Determine the [x, y] coordinate at the center of the cell enclosing the given text.  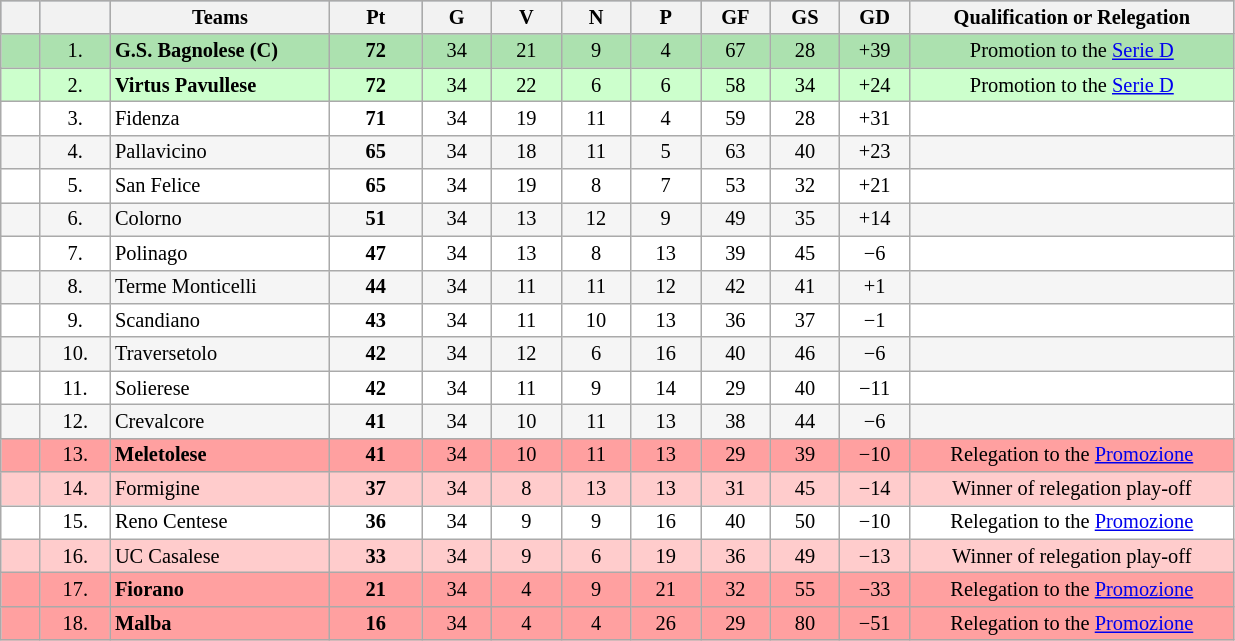
43 [376, 320]
San Felice [220, 186]
Traversetolo [220, 354]
67 [735, 51]
59 [735, 118]
−51 [875, 623]
Colorno [220, 219]
71 [376, 118]
47 [376, 253]
Polinago [220, 253]
55 [805, 589]
12. [75, 421]
26 [666, 623]
51 [376, 219]
Formigine [220, 489]
31 [735, 489]
5 [666, 152]
50 [805, 522]
−14 [875, 489]
6. [75, 219]
38 [735, 421]
Teams [220, 17]
Qualification or Relegation [1072, 17]
GF [735, 17]
+24 [875, 85]
V [527, 17]
Crevalcore [220, 421]
17. [75, 589]
10. [75, 354]
Scandiano [220, 320]
58 [735, 85]
+23 [875, 152]
+21 [875, 186]
11. [75, 388]
Meletolese [220, 455]
P [666, 17]
14. [75, 489]
−33 [875, 589]
Fiorano [220, 589]
2. [75, 85]
+1 [875, 287]
35 [805, 219]
9. [75, 320]
13. [75, 455]
3. [75, 118]
−11 [875, 388]
GS [805, 17]
8. [75, 287]
GD [875, 17]
15. [75, 522]
UC Casalese [220, 556]
5. [75, 186]
22 [527, 85]
Virtus Pavullese [220, 85]
14 [666, 388]
18 [527, 152]
Malba [220, 623]
N [596, 17]
Solierese [220, 388]
16. [75, 556]
33 [376, 556]
G [457, 17]
80 [805, 623]
Pallavicino [220, 152]
G.S. Bagnolese (C) [220, 51]
Terme Monticelli [220, 287]
Pt [376, 17]
−1 [875, 320]
7 [666, 186]
4. [75, 152]
Fidenza [220, 118]
+14 [875, 219]
+39 [875, 51]
Reno Centese [220, 522]
53 [735, 186]
46 [805, 354]
63 [735, 152]
18. [75, 623]
+31 [875, 118]
1. [75, 51]
−13 [875, 556]
7. [75, 253]
